Find where the given text appears and provide that cell's center as (x, y) coordinate. 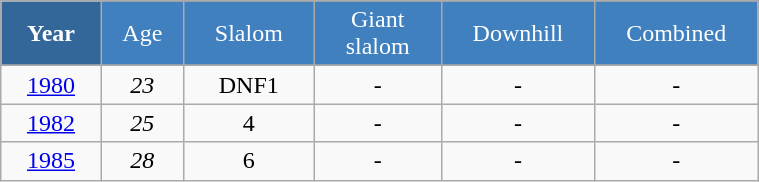
Age (142, 34)
Slalom (248, 34)
1980 (51, 85)
25 (142, 123)
28 (142, 161)
4 (248, 123)
DNF1 (248, 85)
Giantslalom (378, 34)
Combined (676, 34)
Downhill (518, 34)
1985 (51, 161)
6 (248, 161)
1982 (51, 123)
Year (51, 34)
23 (142, 85)
